Locate the cell with the specified text and output its [x, y] center coordinate. 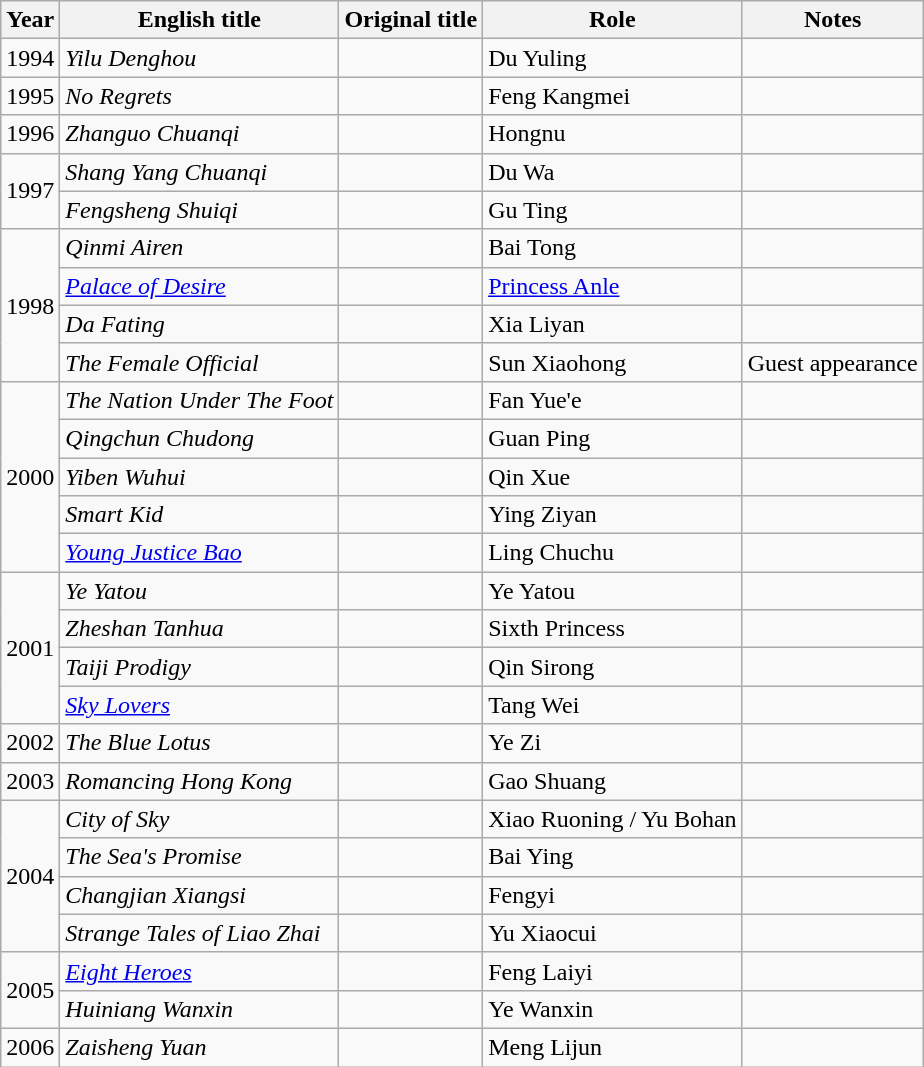
Fengyi [613, 895]
Qin Xue [613, 477]
The Blue Lotus [200, 743]
1996 [30, 134]
Zheshan Tanhua [200, 629]
Da Fating [200, 324]
Year [30, 20]
Bai Tong [613, 248]
Notes [832, 20]
Xiao Ruoning / Yu Bohan [613, 819]
Role [613, 20]
Feng Kangmei [613, 96]
Guest appearance [832, 362]
Huiniang Wanxin [200, 1009]
2005 [30, 990]
Zaisheng Yuan [200, 1047]
Original title [411, 20]
Gu Ting [613, 210]
2001 [30, 648]
Romancing Hong Kong [200, 781]
1998 [30, 305]
2003 [30, 781]
Sun Xiaohong [613, 362]
Xia Liyan [613, 324]
City of Sky [200, 819]
Sixth Princess [613, 629]
Ling Chuchu [613, 553]
Eight Heroes [200, 971]
Changjian Xiangsi [200, 895]
1994 [30, 58]
Gao Shuang [613, 781]
Ying Ziyan [613, 515]
Ye Wanxin [613, 1009]
The Nation Under The Foot [200, 400]
No Regrets [200, 96]
Palace of Desire [200, 286]
Tang Wei [613, 705]
Meng Lijun [613, 1047]
Zhanguo Chuanqi [200, 134]
Fan Yue'e [613, 400]
Yu Xiaocui [613, 933]
Qinmi Airen [200, 248]
1995 [30, 96]
Hongnu [613, 134]
Qin Sirong [613, 667]
Sky Lovers [200, 705]
Princess Anle [613, 286]
Young Justice Bao [200, 553]
Feng Laiyi [613, 971]
Yilu Denghou [200, 58]
Taiji Prodigy [200, 667]
2000 [30, 476]
Strange Tales of Liao Zhai [200, 933]
1997 [30, 191]
2002 [30, 743]
Du Yuling [613, 58]
2006 [30, 1047]
Fengsheng Shuiqi [200, 210]
English title [200, 20]
Guan Ping [613, 438]
Qingchun Chudong [200, 438]
The Sea's Promise [200, 857]
Yiben Wuhui [200, 477]
2004 [30, 876]
Ye Zi [613, 743]
The Female Official [200, 362]
Smart Kid [200, 515]
Bai Ying [613, 857]
Shang Yang Chuanqi [200, 172]
Du Wa [613, 172]
